For the text-containing cell, return its midpoint in [X, Y] coordinate format. 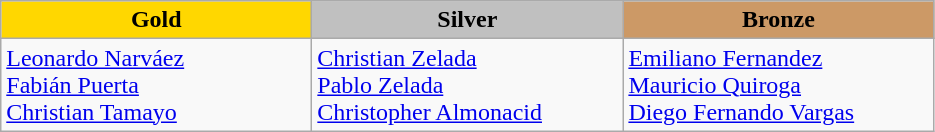
Emiliano FernandezMauricio QuirogaDiego Fernando Vargas [778, 85]
Bronze [778, 20]
Silver [468, 20]
Gold [156, 20]
Christian ZeladaPablo ZeladaChristopher Almonacid [468, 85]
Leonardo NarváezFabián PuertaChristian Tamayo [156, 85]
